Detect which cell encompasses the target text, then output its (x, y) center coordinate. 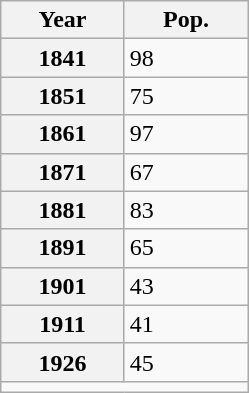
41 (186, 324)
Pop. (186, 20)
1871 (63, 172)
1891 (63, 248)
98 (186, 58)
1901 (63, 286)
1861 (63, 134)
Year (63, 20)
1881 (63, 210)
75 (186, 96)
45 (186, 362)
65 (186, 248)
43 (186, 286)
1841 (63, 58)
83 (186, 210)
67 (186, 172)
1851 (63, 96)
97 (186, 134)
1911 (63, 324)
1926 (63, 362)
